Return the [x, y] coordinate for the center point of the cell that contains the specified text.  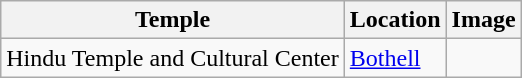
Hindu Temple and Cultural Center [173, 58]
Bothell [395, 58]
Image [484, 20]
Temple [173, 20]
Location [395, 20]
